Identify which cell holds the provided text, then report its [X, Y] central coordinate. 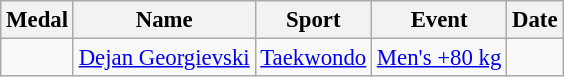
Event [440, 20]
Name [164, 20]
Date [535, 20]
Taekwondo [314, 58]
Dejan Georgievski [164, 58]
Medal [38, 20]
Men's +80 kg [440, 58]
Sport [314, 20]
